Return (X, Y) of the center of cell containing provided text 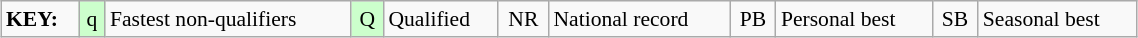
National record (639, 19)
Qualified (440, 19)
SB (955, 19)
NR (523, 19)
Q (367, 19)
PB (753, 19)
KEY: (40, 19)
Personal best (854, 19)
Fastest non-qualifiers (228, 19)
q (92, 19)
Seasonal best (1058, 19)
